For the text-containing cell, return its midpoint in (X, Y) coordinate format. 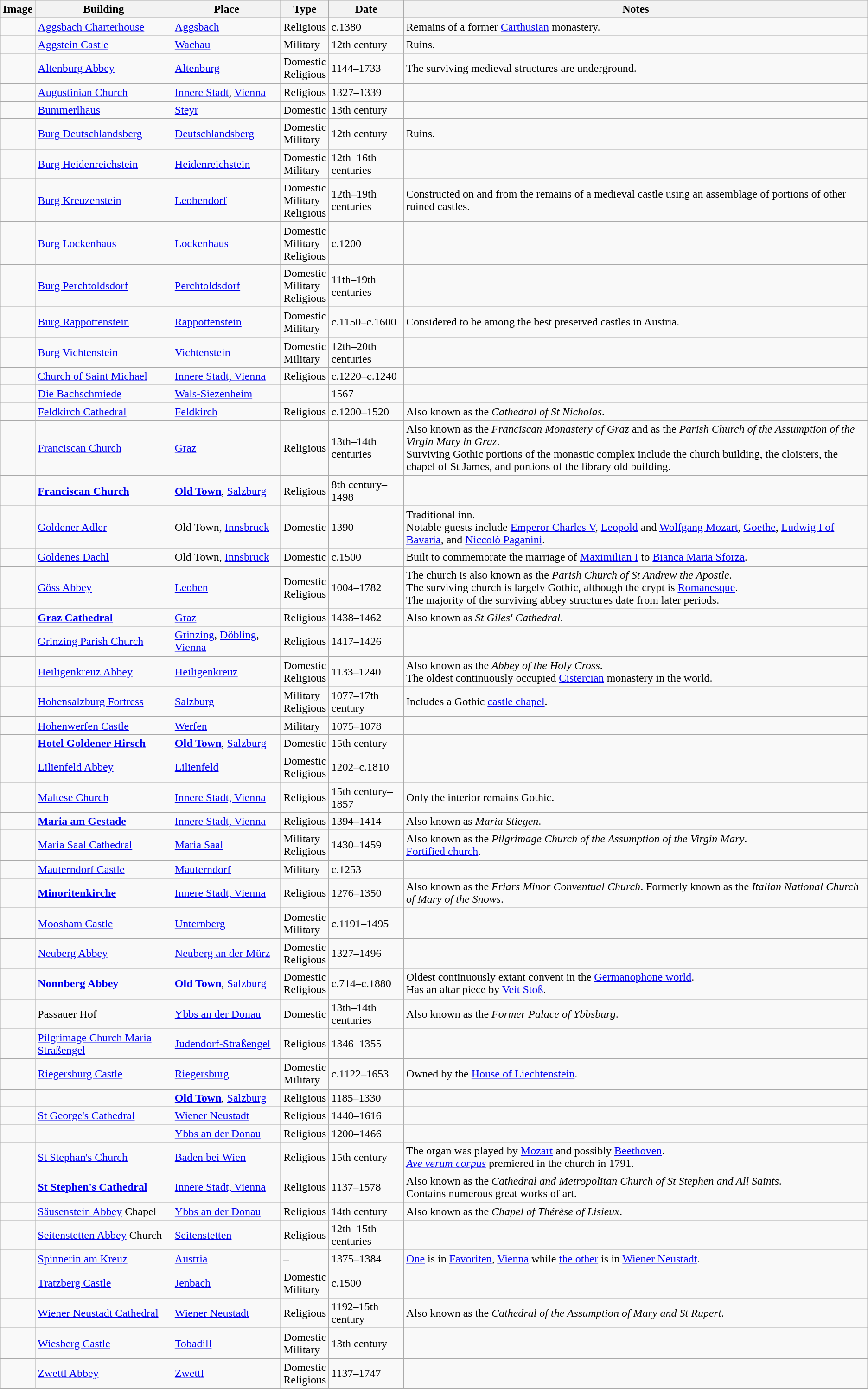
Building (104, 9)
Wachau (226, 45)
1004–1782 (366, 587)
Augustinian Church (104, 92)
Traditional inn.Notable guests include Emperor Charles V, Leopold and Wolfgang Mozart, Goethe, Ludwig I of Bavaria, and Niccolò Paganini. (636, 527)
Oldest continuously extant convent in the Germanophone world.Has an altar piece by Veit Stoß. (636, 984)
Also known as Maria Stiegen. (636, 822)
Baden bei Wien (226, 1157)
Date (366, 9)
Also known as St Giles' Cathedral. (636, 618)
Burg Perchtoldsdorf (104, 286)
1075–1078 (366, 726)
Minoritenkirche (104, 893)
Hohensalzburg Fortress (104, 702)
Austria (226, 1259)
Wiener Neustadt Cathedral (104, 1313)
Seitenstetten Abbey Church (104, 1235)
Zwettl Abbey (104, 1373)
Vichtenstein (226, 352)
Steyr (226, 110)
Werfen (226, 726)
Includes a Gothic castle chapel. (636, 702)
1137–1747 (366, 1373)
1144–1733 (366, 69)
Riegersburg (226, 1074)
Grinzing, Döbling, Vienna (226, 642)
Maria Saal Cathedral (104, 846)
Göss Abbey (104, 587)
c.1220–c.1240 (366, 376)
Also known as the Cathedral of St Nicholas. (636, 412)
Church of Saint Michael (104, 376)
St George's Cathedral (104, 1115)
Hohenwerfen Castle (104, 726)
Heiligenkreuz (226, 671)
Perchtoldsdorf (226, 286)
1327–1496 (366, 953)
Notes (636, 9)
1192–15th century (366, 1313)
Altenburg (226, 69)
1375–1384 (366, 1259)
Mauterndorf (226, 869)
1567 (366, 394)
Jenbach (226, 1283)
1346–1355 (366, 1044)
Tobadill (226, 1344)
1417–1426 (366, 642)
Unternberg (226, 924)
12th–15th centuries (366, 1235)
8th century–1498 (366, 491)
Burg Kreuzenstein (104, 200)
Remains of a former Carthusian monastery. (636, 27)
Also known as the Abbey of the Holy Cross.The oldest continuously occupied Cistercian monastery in the world. (636, 671)
Rappottenstein (226, 322)
c.1191–1495 (366, 924)
12th–20th centuries (366, 352)
St Stephan's Church (104, 1157)
Maria Saal (226, 846)
Burg Lockenhaus (104, 243)
Feldkirch (226, 412)
1137–1578 (366, 1187)
c.1122–1653 (366, 1074)
Spinnerin am Kreuz (104, 1259)
Burg Vichtenstein (104, 352)
Riegersburg Castle (104, 1074)
Heiligenkreuz Abbey (104, 671)
c.1200–1520 (366, 412)
Salzburg (226, 702)
1430–1459 (366, 846)
Also known as the Cathedral and Metropolitan Church of St Stephen and All Saints.Contains numerous great works of art. (636, 1187)
The surviving medieval structures are underground. (636, 69)
Lilienfeld (226, 767)
Säusenstein Abbey Chapel (104, 1211)
Altenburg Abbey (104, 69)
Wiesberg Castle (104, 1344)
Built to commemorate the marriage of Maximilian I to Bianca Maria Sforza. (636, 557)
1077–17th century (366, 702)
Burg Rappottenstein (104, 322)
Maria am Gestade (104, 822)
Considered to be among the best preserved castles in Austria. (636, 322)
Seitenstetten (226, 1235)
Deutschlandsberg (226, 134)
c.1253 (366, 869)
1185–1330 (366, 1098)
Aggstein Castle (104, 45)
1438–1462 (366, 618)
Neuberg Abbey (104, 953)
Bummerlhaus (104, 110)
Heidenreichstein (226, 164)
Only the interior remains Gothic. (636, 797)
1327–1339 (366, 92)
Aggsbach Charterhouse (104, 27)
Image (18, 9)
1394–1414 (366, 822)
Pilgrimage Church Maria Straßengel (104, 1044)
14th century (366, 1211)
12th–19th centuries (366, 200)
Die Bachschmiede (104, 394)
The organ was played by Mozart and possibly Beethoven.Ave verum corpus premiered in the church in 1791. (636, 1157)
Passauer Hof (104, 1013)
1390 (366, 527)
1133–1240 (366, 671)
12th–16th centuries (366, 164)
Type (305, 9)
Also known as the Former Palace of Ybbsburg. (636, 1013)
Owned by the House of Liechtenstein. (636, 1074)
c.1200 (366, 243)
Maltese Church (104, 797)
Lilienfeld Abbey (104, 767)
Nonnberg Abbey (104, 984)
1200–1466 (366, 1133)
Mauterndorf Castle (104, 869)
St Stephen's Cathedral (104, 1187)
Neuberg an der Mürz (226, 953)
One is in Favoriten, Vienna while the other is in Wiener Neustadt. (636, 1259)
c.714–c.1880 (366, 984)
Tratzberg Castle (104, 1283)
Grinzing Parish Church (104, 642)
Moosham Castle (104, 924)
1276–1350 (366, 893)
Graz Cathedral (104, 618)
Wals-Siezenheim (226, 394)
Aggsbach (226, 27)
Lockenhaus (226, 243)
c.1380 (366, 27)
11th–19th centuries (366, 286)
Feldkirch Cathedral (104, 412)
Burg Heidenreichstein (104, 164)
Also known as the Friars Minor Conventual Church. Formerly known as the Italian National Church of Mary of the Snows. (636, 893)
Also known as the Pilgrimage Church of the Assumption of the Virgin Mary.Fortified church. (636, 846)
Goldenes Dachl (104, 557)
Leobendorf (226, 200)
Burg Deutschlandsberg (104, 134)
Goldener Adler (104, 527)
Zwettl (226, 1373)
Leoben (226, 587)
Constructed on and from the remains of a medieval castle using an assemblage of portions of other ruined castles. (636, 200)
Hotel Goldener Hirsch (104, 743)
c.1150–c.1600 (366, 322)
1202–c.1810 (366, 767)
Place (226, 9)
Judendorf-Straßengel (226, 1044)
1440–1616 (366, 1115)
15th century–1857 (366, 797)
Also known as the Cathedral of the Assumption of Mary and St Rupert. (636, 1313)
Also known as the Chapel of Thérèse of Lisieux. (636, 1211)
